Search for the cell housing the specified text and yield its (x, y) center coordinate. 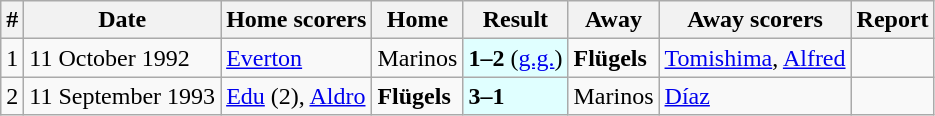
11 October 1992 (122, 58)
# (12, 20)
Report (892, 20)
Díaz (755, 96)
3–1 (516, 96)
Date (122, 20)
Edu (2), Aldro (296, 96)
2 (12, 96)
Away (614, 20)
Away scorers (755, 20)
1 (12, 58)
Home scorers (296, 20)
Home (418, 20)
Everton (296, 58)
1–2 (g.g.) (516, 58)
Tomishima, Alfred (755, 58)
Result (516, 20)
11 September 1993 (122, 96)
